For the text-containing cell, return its midpoint in (x, y) coordinate format. 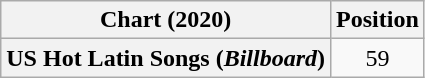
Chart (2020) (166, 20)
US Hot Latin Songs (Billboard) (166, 58)
Position (378, 20)
59 (378, 58)
